Scan for the cell matching the given text and deliver its [x, y] coordinate at center. 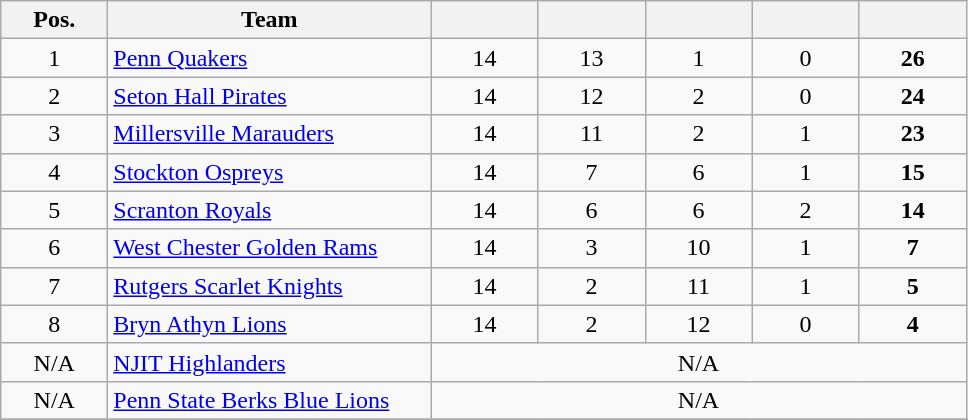
10 [698, 248]
23 [912, 134]
Team [270, 20]
13 [592, 58]
Penn State Berks Blue Lions [270, 400]
Penn Quakers [270, 58]
Scranton Royals [270, 210]
Rutgers Scarlet Knights [270, 286]
Millersville Marauders [270, 134]
8 [54, 324]
26 [912, 58]
West Chester Golden Rams [270, 248]
NJIT Highlanders [270, 362]
Bryn Athyn Lions [270, 324]
Stockton Ospreys [270, 172]
Pos. [54, 20]
Seton Hall Pirates [270, 96]
24 [912, 96]
15 [912, 172]
